Capture the cell that displays the provided text and extract its (X, Y) central coordinate. 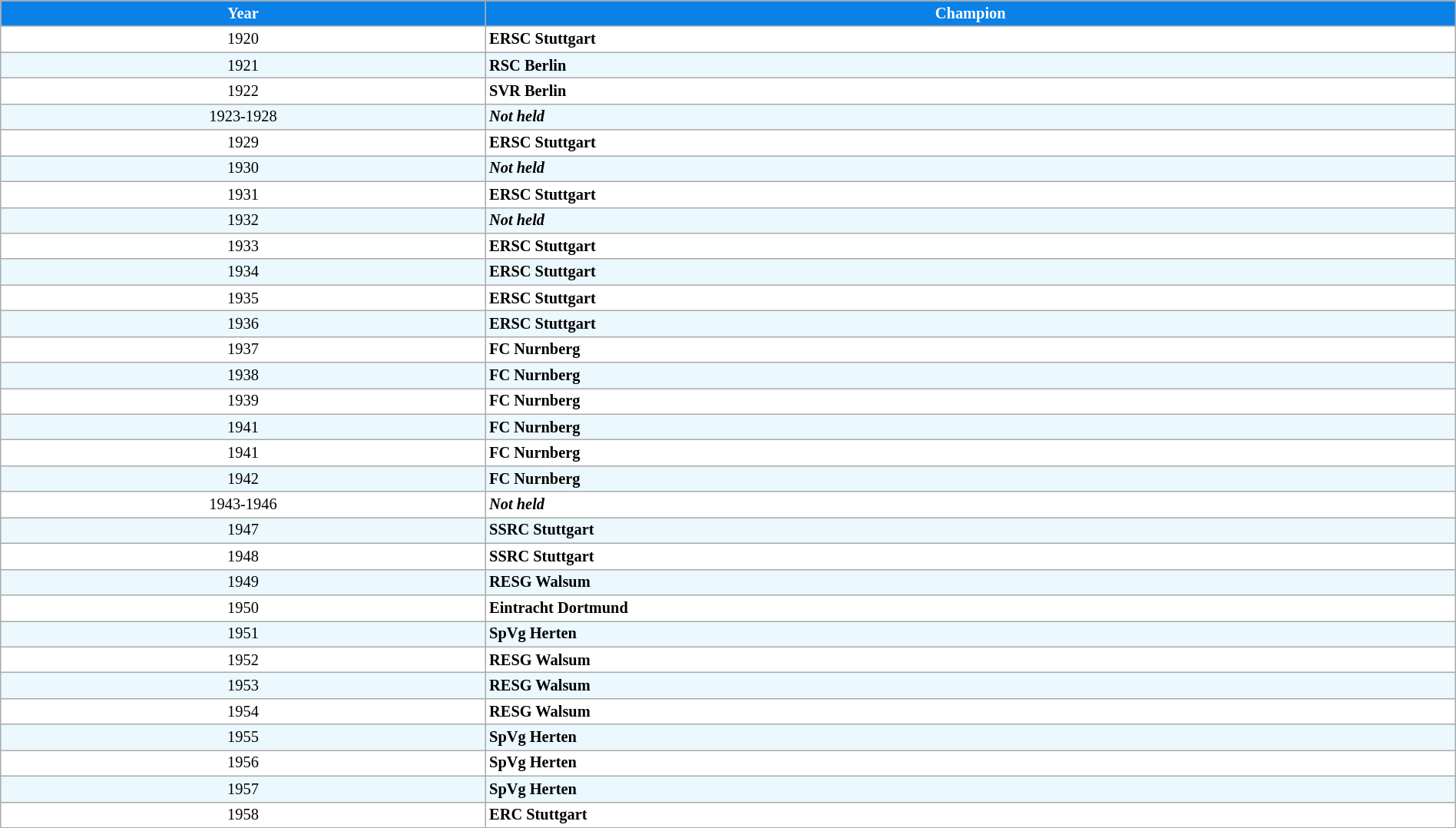
1958 (243, 815)
1942 (243, 479)
1921 (243, 65)
1938 (243, 376)
1922 (243, 91)
1939 (243, 401)
1948 (243, 556)
1952 (243, 660)
1923-1928 (243, 117)
1956 (243, 763)
1929 (243, 143)
1937 (243, 349)
1953 (243, 685)
1932 (243, 220)
1947 (243, 530)
Champion (971, 13)
1933 (243, 246)
ERC Stuttgart (971, 815)
1920 (243, 39)
1930 (243, 168)
RSC Berlin (971, 65)
SVR Berlin (971, 91)
1951 (243, 634)
Eintracht Dortmund (971, 608)
1934 (243, 272)
1949 (243, 582)
1950 (243, 608)
Year (243, 13)
1943-1946 (243, 505)
1936 (243, 323)
1957 (243, 789)
1955 (243, 737)
1931 (243, 194)
1954 (243, 711)
1935 (243, 298)
